Pinpoint the cell where the given text exists, returning its (X, Y) midpoint coordinate. 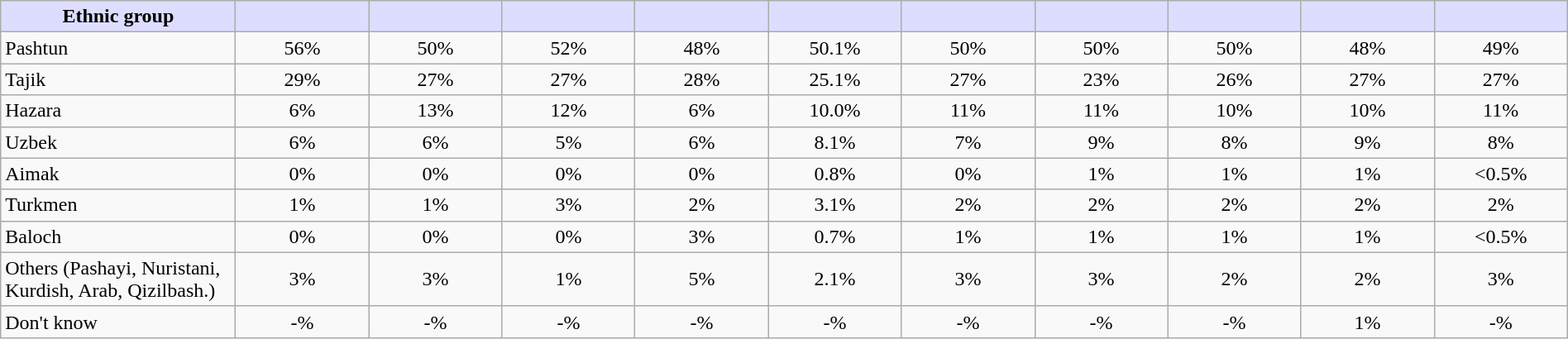
0.8% (835, 174)
Ethnic group (118, 17)
26% (1234, 79)
7% (968, 142)
0.7% (835, 236)
Don't know (118, 322)
Baloch (118, 236)
28% (701, 79)
Tajik (118, 79)
Turkmen (118, 205)
23% (1102, 79)
49% (1500, 48)
Aimak (118, 174)
Others (Pashayi, Nuristani, Kurdish, Arab, Qizilbash.) (118, 279)
10.0% (835, 111)
8.1% (835, 142)
25.1% (835, 79)
3.1% (835, 205)
29% (303, 79)
Hazara (118, 111)
52% (569, 48)
13% (435, 111)
50.1% (835, 48)
Uzbek (118, 142)
Pashtun (118, 48)
2.1% (835, 279)
56% (303, 48)
12% (569, 111)
